Return (X, Y) of the center of cell containing provided text 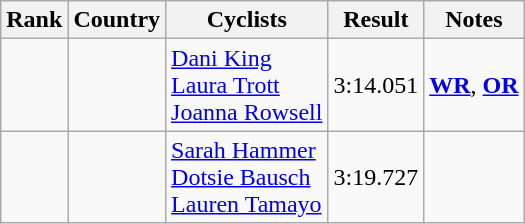
Rank (34, 20)
Cyclists (247, 20)
Result (376, 20)
Country (117, 20)
Dani KingLaura TrottJoanna Rowsell (247, 85)
3:19.727 (376, 177)
WR, OR (474, 85)
3:14.051 (376, 85)
Sarah HammerDotsie BauschLauren Tamayo (247, 177)
Notes (474, 20)
